Detect which cell encompasses the target text, then output its (X, Y) center coordinate. 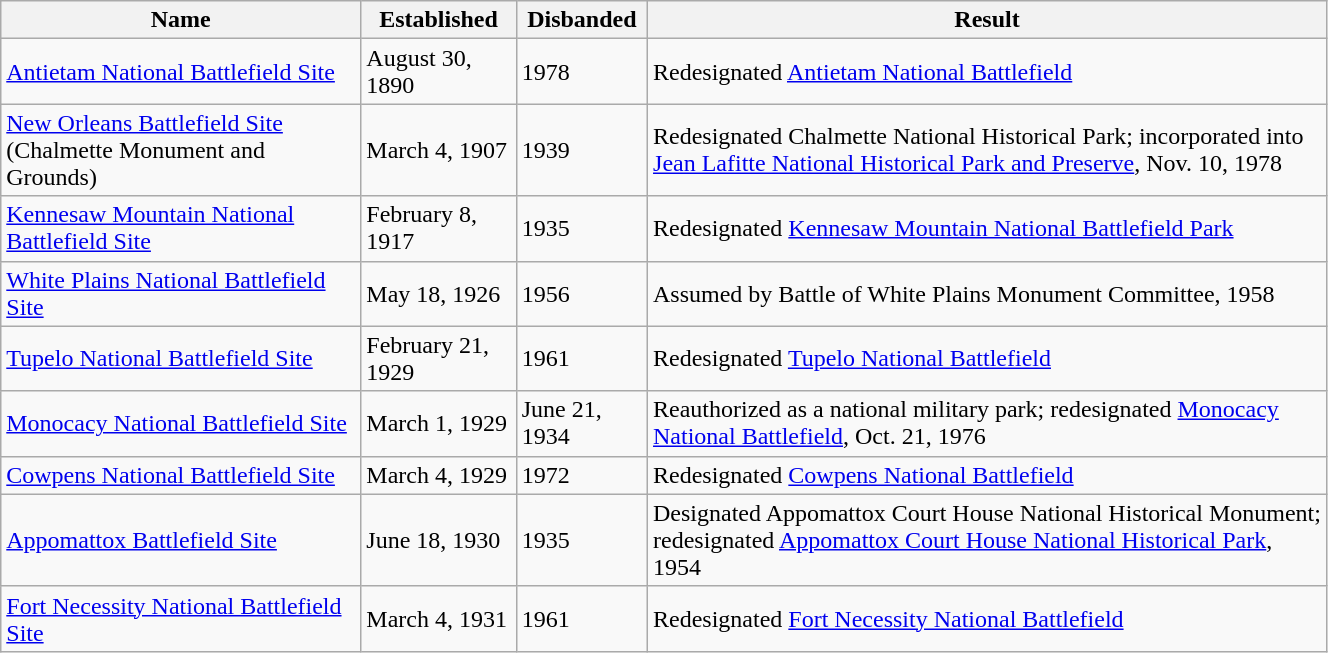
March 4, 1929 (438, 475)
Redesignated Tupelo National Battlefield (988, 358)
1939 (582, 150)
New Orleans Battlefield Site (Chalmette Monument and Grounds) (181, 150)
March 4, 1907 (438, 150)
March 4, 1931 (438, 618)
August 30, 1890 (438, 72)
Name (181, 20)
Assumed by Battle of White Plains Monument Committee, 1958 (988, 294)
Redesignated Chalmette National Historical Park; incorporated into Jean Lafitte National Historical Park and Preserve, Nov. 10, 1978 (988, 150)
1978 (582, 72)
Redesignated Cowpens National Battlefield (988, 475)
February 21, 1929 (438, 358)
Redesignated Antietam National Battlefield (988, 72)
June 18, 1930 (438, 540)
Result (988, 20)
Cowpens National Battlefield Site (181, 475)
May 18, 1926 (438, 294)
Disbanded (582, 20)
Monocacy National Battlefield Site (181, 424)
Appomattox Battlefield Site (181, 540)
March 1, 1929 (438, 424)
1956 (582, 294)
Redesignated Fort Necessity National Battlefield (988, 618)
Designated Appomattox Court House National Historical Monument; redesignated Appomattox Court House National Historical Park, 1954 (988, 540)
Fort Necessity National Battlefield Site (181, 618)
Tupelo National Battlefield Site (181, 358)
Antietam National Battlefield Site (181, 72)
Redesignated Kennesaw Mountain National Battlefield Park (988, 228)
Reauthorized as a national military park; redesignated Monocacy National Battlefield, Oct. 21, 1976 (988, 424)
February 8, 1917 (438, 228)
Established (438, 20)
White Plains National Battlefield Site (181, 294)
June 21, 1934 (582, 424)
1972 (582, 475)
Kennesaw Mountain National Battlefield Site (181, 228)
